Scan for the cell matching the given text and deliver its [X, Y] coordinate at center. 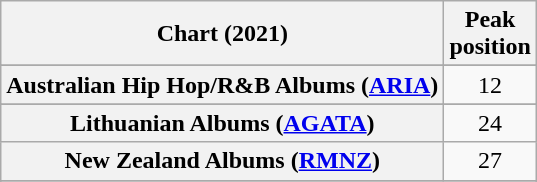
New Zealand Albums (RMNZ) [222, 161]
Peakposition [490, 34]
12 [490, 85]
Australian Hip Hop/R&B Albums (ARIA) [222, 85]
24 [490, 123]
Lithuanian Albums (AGATA) [222, 123]
27 [490, 161]
Chart (2021) [222, 34]
